Extract the [X, Y] coordinate from the center of the cell holding the provided text.  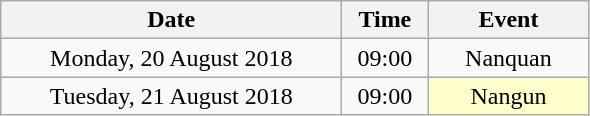
Time [385, 20]
Nanquan [508, 58]
Monday, 20 August 2018 [172, 58]
Tuesday, 21 August 2018 [172, 96]
Nangun [508, 96]
Date [172, 20]
Event [508, 20]
